Scan for the cell matching the given text and deliver its (X, Y) coordinate at center. 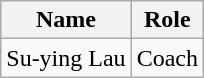
Name (66, 20)
Coach (167, 58)
Su-ying Lau (66, 58)
Role (167, 20)
